Identify which cell holds the provided text, then report its (X, Y) central coordinate. 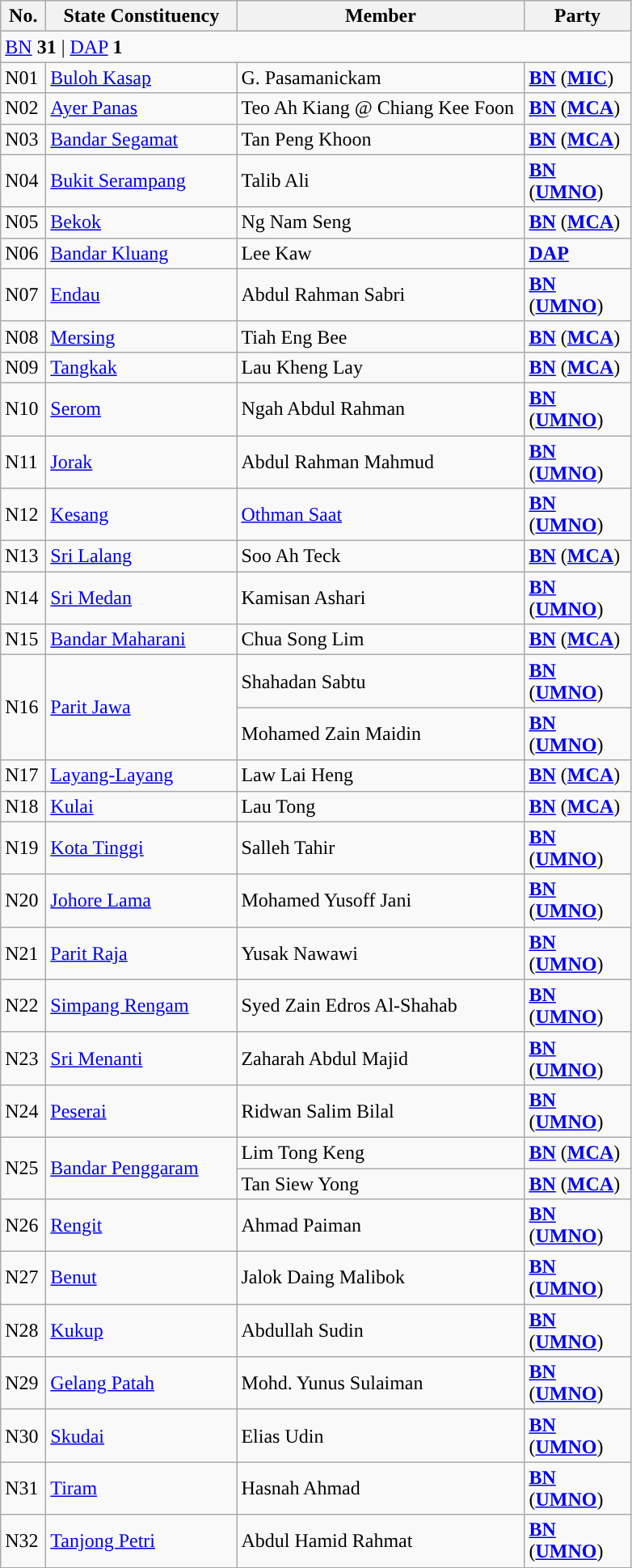
Simpang Rengam (141, 1006)
Serom (141, 409)
G. Pasamanickam (381, 78)
Peserai (141, 1111)
Ridwan Salim Bilal (381, 1111)
Ayer Panas (141, 108)
Kamisan Ashari (381, 598)
Buloh Kasap (141, 78)
N10 (23, 409)
Syed Zain Edros Al-Shahab (381, 1006)
Bandar Penggaram (141, 1168)
Bandar Kluang (141, 253)
N02 (23, 108)
N04 (23, 181)
DAP (577, 253)
Mersing (141, 336)
Kukup (141, 1331)
Tan Siew Yong (381, 1183)
Bandar Segamat (141, 139)
N19 (23, 847)
N27 (23, 1278)
State Constituency (141, 16)
Gelang Patah (141, 1383)
Lim Tong Keng (381, 1152)
Teo Ah Kiang @ Chiang Kee Foon (381, 108)
Endau (141, 294)
Law Lai Heng (381, 776)
Kesang (141, 514)
Lee Kaw (381, 253)
N17 (23, 776)
Parit Raja (141, 953)
N32 (23, 1541)
BN (MIC) (577, 78)
N31 (23, 1488)
Jalok Daing Malibok (381, 1278)
N26 (23, 1226)
Parit Jawa (141, 708)
Jorak (141, 461)
Sri Lalang (141, 556)
Kota Tinggi (141, 847)
Salleh Tahir (381, 847)
Benut (141, 1278)
Abdul Rahman Sabri (381, 294)
Chua Song Lim (381, 640)
Abdullah Sudin (381, 1331)
N07 (23, 294)
N05 (23, 222)
Mohd. Yunus Sulaiman (381, 1383)
N08 (23, 336)
Skudai (141, 1436)
N14 (23, 598)
Abdul Hamid Rahmat (381, 1541)
N09 (23, 367)
N18 (23, 806)
BN 31 | DAP 1 (315, 47)
N30 (23, 1436)
Tiram (141, 1488)
Ngah Abdul Rahman (381, 409)
Soo Ah Teck (381, 556)
N01 (23, 78)
Othman Saat (381, 514)
Sri Medan (141, 598)
Elias Udin (381, 1436)
N29 (23, 1383)
Party (577, 16)
N11 (23, 461)
N06 (23, 253)
N21 (23, 953)
Ng Nam Seng (381, 222)
N24 (23, 1111)
Bukit Serampang (141, 181)
Kulai (141, 806)
Ahmad Paiman (381, 1226)
Zaharah Abdul Majid (381, 1058)
Tan Peng Khoon (381, 139)
N12 (23, 514)
Tiah Eng Bee (381, 336)
N22 (23, 1006)
Lau Tong (381, 806)
Bekok (141, 222)
N03 (23, 139)
Member (381, 16)
Talib Ali (381, 181)
N28 (23, 1331)
Hasnah Ahmad (381, 1488)
Tanjong Petri (141, 1541)
Abdul Rahman Mahmud (381, 461)
Mohamed Yusoff Jani (381, 901)
Johore Lama (141, 901)
Bandar Maharani (141, 640)
Shahadan Sabtu (381, 681)
Rengit (141, 1226)
N15 (23, 640)
Tangkak (141, 367)
Mohamed Zain Maidin (381, 734)
N25 (23, 1168)
Sri Menanti (141, 1058)
Lau Kheng Lay (381, 367)
N23 (23, 1058)
N13 (23, 556)
Layang-Layang (141, 776)
N20 (23, 901)
No. (23, 16)
Yusak Nawawi (381, 953)
N16 (23, 708)
